Capture the cell that displays the provided text and extract its (X, Y) central coordinate. 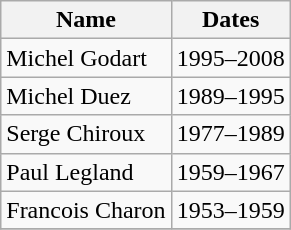
1989–1995 (230, 96)
Name (86, 20)
Paul Legland (86, 172)
Francois Charon (86, 210)
1953–1959 (230, 210)
Michel Duez (86, 96)
Dates (230, 20)
1995–2008 (230, 58)
Serge Chiroux (86, 134)
1959–1967 (230, 172)
1977–1989 (230, 134)
Michel Godart (86, 58)
